From the cell containing the given text, extract its center point as (x, y) coordinate. 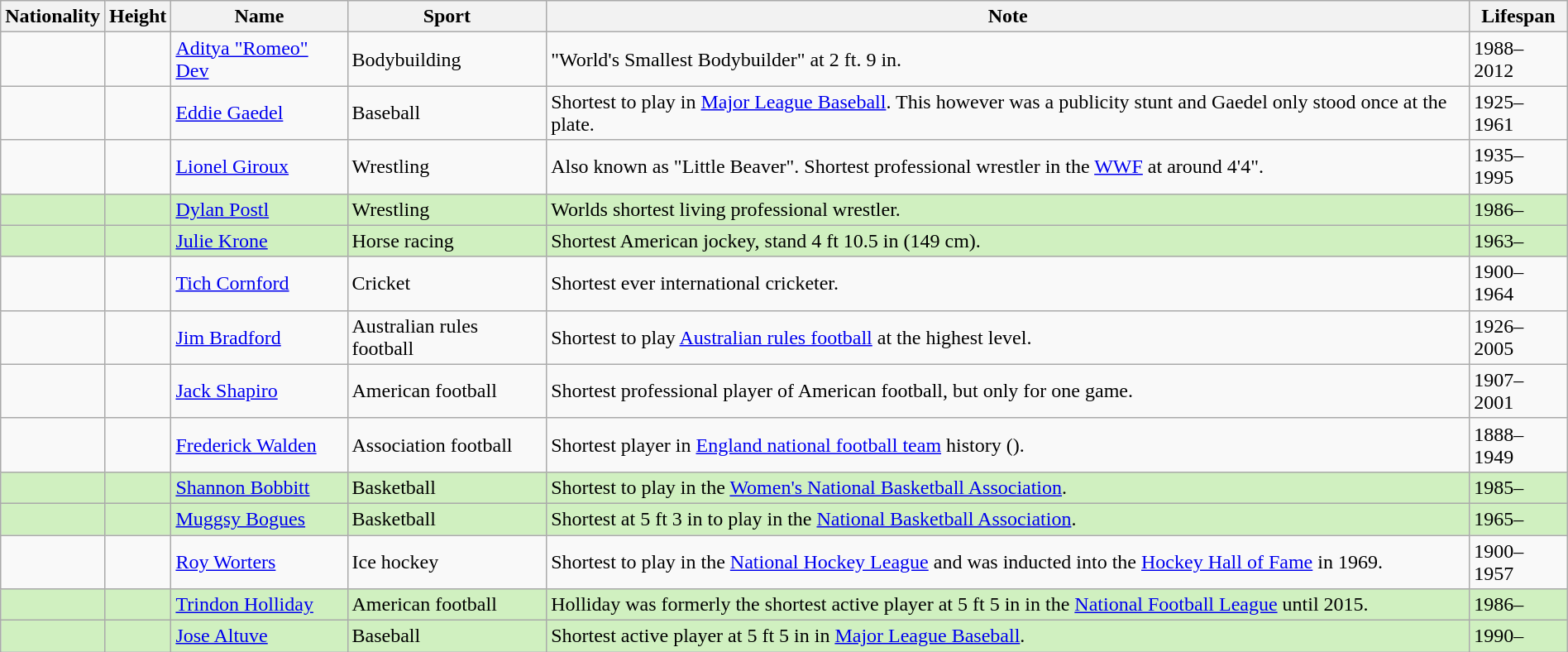
Note (1008, 17)
1963– (1518, 241)
Worlds shortest living professional wrestler. (1008, 209)
1907–2001 (1518, 391)
Jack Shapiro (260, 391)
1988–2012 (1518, 60)
Also known as "Little Beaver". Shortest professional wrestler in the WWF at around 4'4". (1008, 167)
"World's Smallest Bodybuilder" at 2 ft. 9 in. (1008, 60)
Association football (447, 445)
1900–1957 (1518, 561)
Horse racing (447, 241)
Ice hockey (447, 561)
Bodybuilding (447, 60)
1990– (1518, 636)
Shortest to play Australian rules football at the highest level. (1008, 338)
Frederick Walden (260, 445)
1888–1949 (1518, 445)
Australian rules football (447, 338)
1965– (1518, 519)
Jose Altuve (260, 636)
Shortest player in England national football team history (). (1008, 445)
Sport (447, 17)
Height (137, 17)
1935–1995 (1518, 167)
Shortest ever international cricketer. (1008, 283)
1926–2005 (1518, 338)
Trindon Holliday (260, 605)
Shortest active player at 5 ft 5 in in Major League Baseball. (1008, 636)
Julie Krone (260, 241)
Jim Bradford (260, 338)
Shortest to play in the Women's National Basketball Association. (1008, 487)
Shannon Bobbitt (260, 487)
Shortest to play in the National Hockey League and was inducted into the Hockey Hall of Fame in 1969. (1008, 561)
Cricket (447, 283)
Roy Worters (260, 561)
Holliday was formerly the shortest active player at 5 ft 5 in in the National Football League until 2015. (1008, 605)
1925–1961 (1518, 113)
Shortest American jockey, stand 4 ft 10.5 in (149 cm). (1008, 241)
Lifespan (1518, 17)
1900–1964 (1518, 283)
Lionel Giroux (260, 167)
Dylan Postl (260, 209)
Tich Cornford (260, 283)
1985– (1518, 487)
Shortest professional player of American football, but only for one game. (1008, 391)
Eddie Gaedel (260, 113)
Nationality (53, 17)
Name (260, 17)
Shortest at 5 ft 3 in to play in the National Basketball Association. (1008, 519)
Muggsy Bogues (260, 519)
Shortest to play in Major League Baseball. This however was a publicity stunt and Gaedel only stood once at the plate. (1008, 113)
Aditya "Romeo" Dev (260, 60)
